Scan for the cell matching the given text and deliver its [X, Y] coordinate at center. 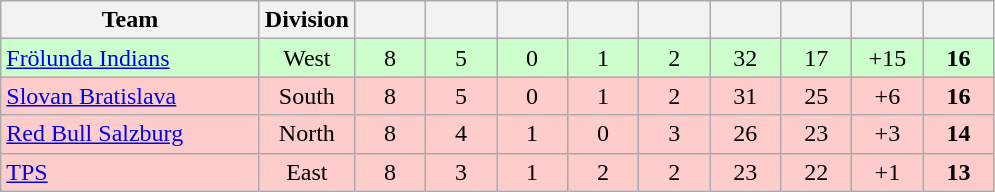
31 [746, 96]
14 [958, 134]
26 [746, 134]
South [306, 96]
Red Bull Salzburg [130, 134]
+3 [888, 134]
+15 [888, 58]
+1 [888, 172]
North [306, 134]
West [306, 58]
Frölunda Indians [130, 58]
TPS [130, 172]
+6 [888, 96]
East [306, 172]
Slovan Bratislava [130, 96]
32 [746, 58]
17 [816, 58]
Division [306, 20]
Team [130, 20]
25 [816, 96]
13 [958, 172]
4 [460, 134]
22 [816, 172]
